Identify which cell holds the provided text, then report its (x, y) central coordinate. 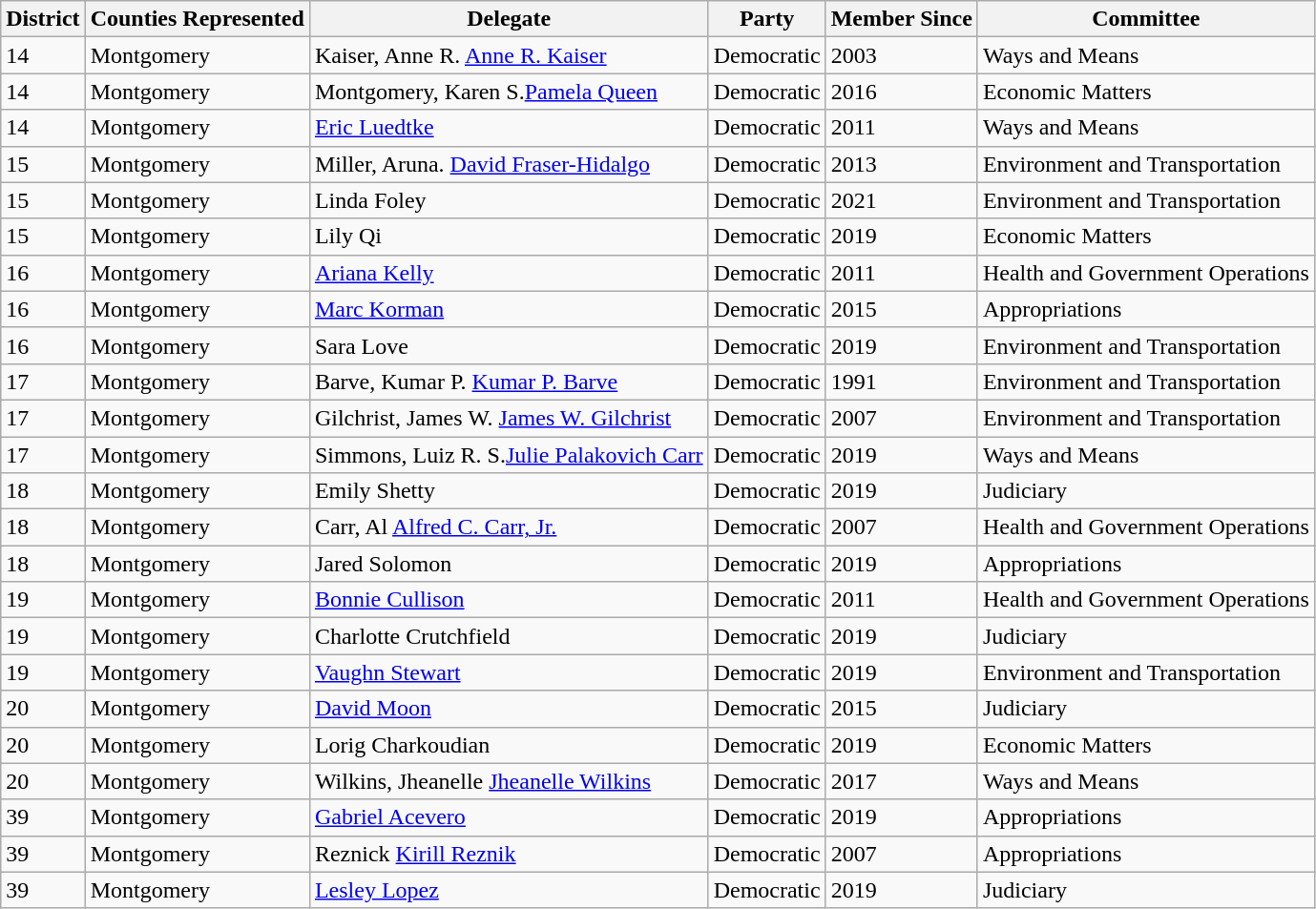
2017 (901, 781)
District (43, 19)
Vaughn Stewart (509, 672)
2003 (901, 55)
2021 (901, 200)
Barve, Kumar P. Kumar P. Barve (509, 382)
Eric Luedtke (509, 128)
Delegate (509, 19)
Carr, Al Alfred C. Carr, Jr. (509, 527)
David Moon (509, 709)
Ariana Kelly (509, 273)
Jared Solomon (509, 564)
Lorig Charkoudian (509, 745)
Linda Foley (509, 200)
Miller, Aruna. David Fraser-Hidalgo (509, 164)
Reznick Kirill Reznik (509, 854)
Party (767, 19)
1991 (901, 382)
2013 (901, 164)
Kaiser, Anne R. Anne R. Kaiser (509, 55)
Emily Shetty (509, 491)
Bonnie Cullison (509, 600)
Sara Love (509, 345)
Marc Korman (509, 309)
Committee (1145, 19)
Counties Represented (197, 19)
2016 (901, 92)
Simmons, Luiz R. S.Julie Palakovich Carr (509, 455)
Lily Qi (509, 237)
Montgomery, Karen S.Pamela Queen (509, 92)
Member Since (901, 19)
Wilkins, Jheanelle Jheanelle Wilkins (509, 781)
Gabriel Acevero (509, 817)
Lesley Lopez (509, 890)
Charlotte Crutchfield (509, 636)
Gilchrist, James W. James W. Gilchrist (509, 418)
